Provide the [X, Y] coordinate of the cell's center where the given text is located.  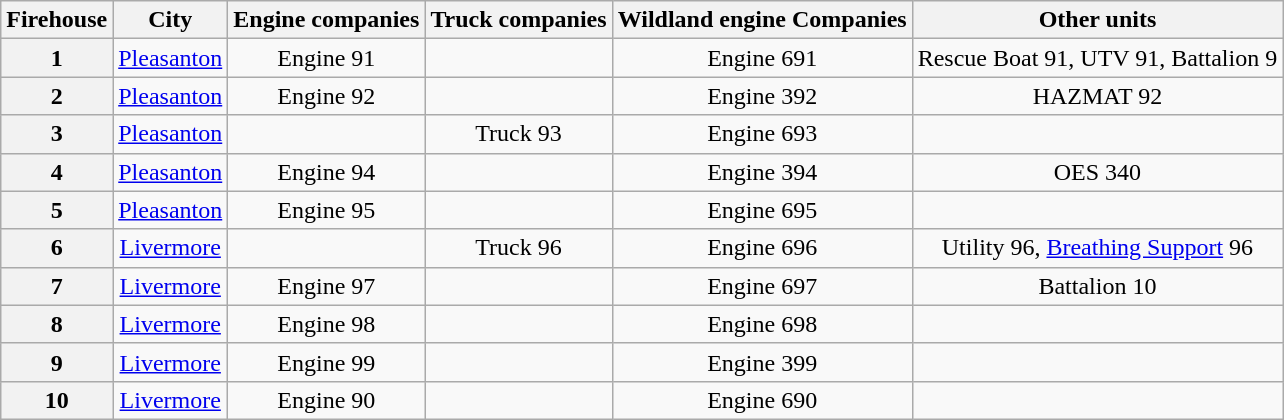
8 [57, 324]
Engine 90 [326, 400]
HAZMAT 92 [1098, 96]
Engine 95 [326, 210]
Other units [1098, 20]
OES 340 [1098, 172]
Engine 97 [326, 286]
Engine 91 [326, 58]
City [170, 20]
Engine 697 [762, 286]
Truck 93 [518, 134]
Engine 394 [762, 172]
Engine 698 [762, 324]
Engine 92 [326, 96]
Engine 690 [762, 400]
9 [57, 362]
Truck companies [518, 20]
Engine 98 [326, 324]
Engine 691 [762, 58]
Utility 96, Breathing Support 96 [1098, 248]
6 [57, 248]
5 [57, 210]
7 [57, 286]
10 [57, 400]
Engine 392 [762, 96]
Engine 695 [762, 210]
Engine companies [326, 20]
3 [57, 134]
Engine 94 [326, 172]
Wildland engine Companies [762, 20]
Firehouse [57, 20]
Battalion 10 [1098, 286]
1 [57, 58]
2 [57, 96]
Engine 696 [762, 248]
Engine 399 [762, 362]
Engine 99 [326, 362]
4 [57, 172]
Rescue Boat 91, UTV 91, Battalion 9 [1098, 58]
Engine 693 [762, 134]
Truck 96 [518, 248]
